Detect which cell encompasses the target text, then output its [X, Y] center coordinate. 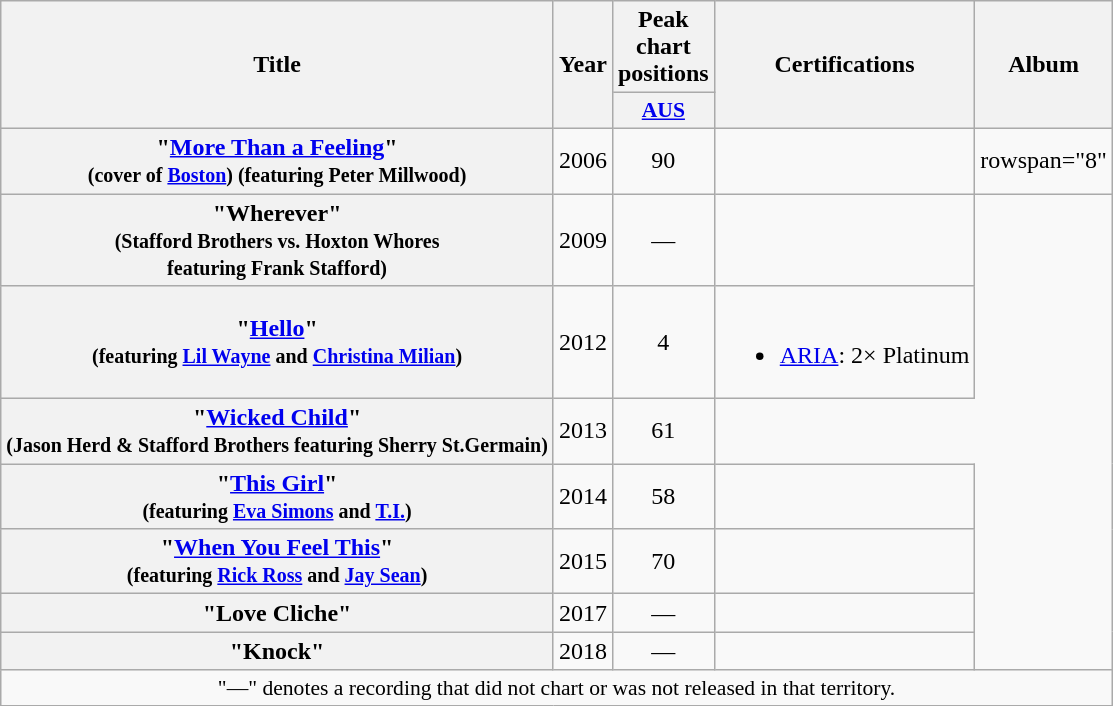
rowspan="8" [1044, 160]
90 [663, 160]
AUS [663, 111]
Certifications [844, 65]
"This Girl"(featuring Eva Simons and T.I.) [278, 496]
2006 [582, 160]
Year [582, 65]
2013 [582, 432]
2014 [582, 496]
"More Than a Feeling"(cover of Boston) (featuring Peter Millwood) [278, 160]
"Love Cliche" [278, 613]
"When You Feel This"(featuring Rick Ross and Jay Sean) [278, 562]
70 [663, 562]
"Wicked Child"(Jason Herd & Stafford Brothers featuring Sherry St.Germain) [278, 432]
4 [663, 342]
Album [1044, 65]
"—" denotes a recording that did not chart or was not released in that territory. [557, 688]
2018 [582, 651]
"Knock" [278, 651]
2012 [582, 342]
Title [278, 65]
Peak chart positions [663, 47]
"Wherever"(Stafford Brothers vs. Hoxton Whores featuring Frank Stafford) [278, 240]
"Hello"(featuring Lil Wayne and Christina Milian) [278, 342]
61 [663, 432]
2015 [582, 562]
ARIA: 2× Platinum [844, 342]
2017 [582, 613]
2009 [582, 240]
58 [663, 496]
